Return the [x, y] coordinate for the center point of the cell that contains the specified text.  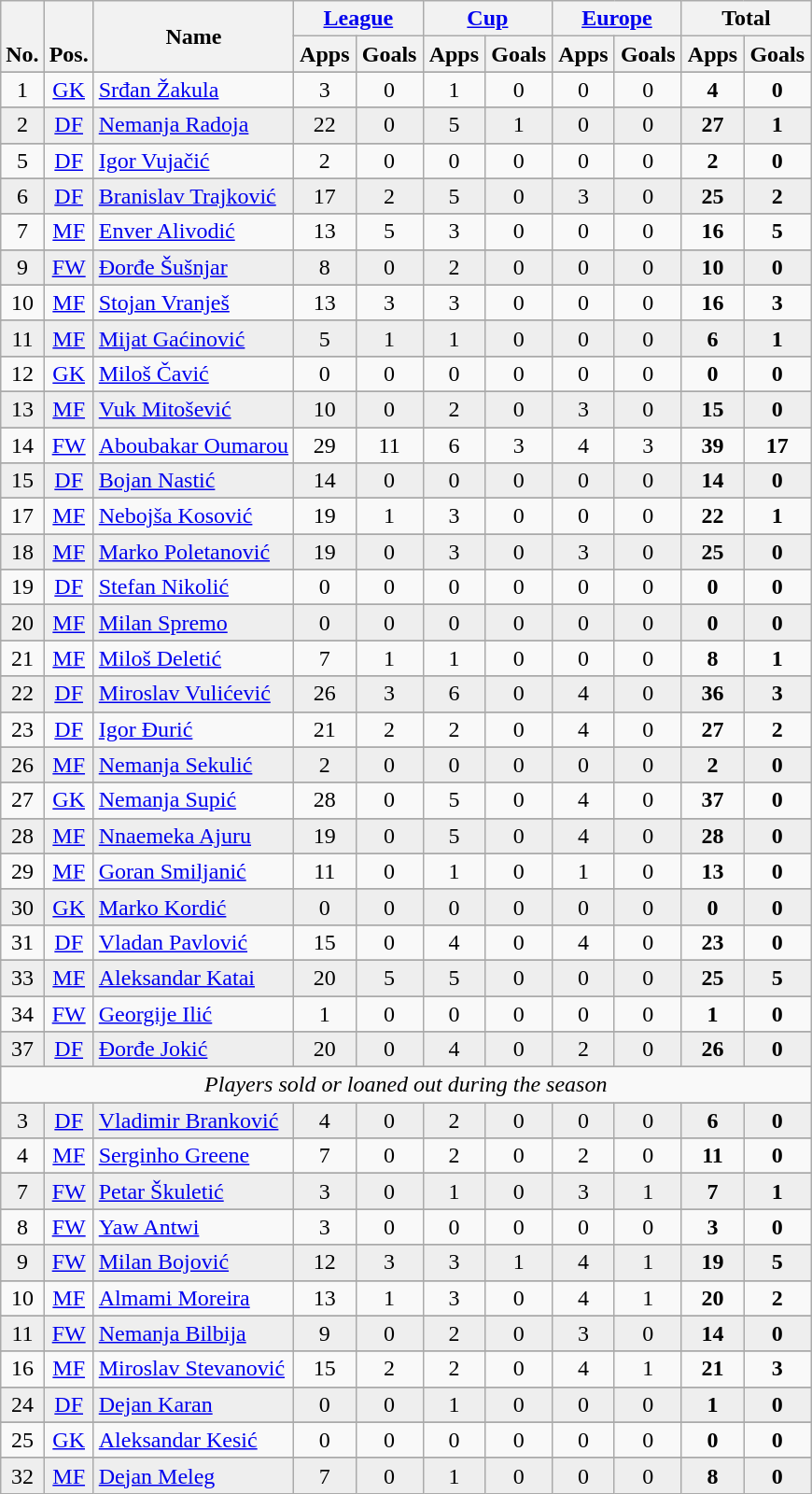
Miroslav Vulićević [193, 694]
Srđan Žakula [193, 90]
Players sold or loaned out during the season [406, 1085]
Dejan Karan [193, 1404]
18 [22, 552]
Cup [487, 19]
Aleksandar Kesić [193, 1440]
Nemanja Radoja [193, 125]
Miloš Čavić [193, 373]
Serginho Greene [193, 1156]
Miroslav Stevanović [193, 1369]
Milan Bojović [193, 1262]
32 [22, 1475]
Dejan Meleg [193, 1475]
Nemanja Bilbija [193, 1333]
Total [747, 19]
33 [22, 978]
Đorđe Šušnjar [193, 267]
Aboubakar Oumarou [193, 445]
Vuk Mitošević [193, 409]
Stefan Nikolić [193, 587]
Pos. [69, 36]
Nnaemeka Ajuru [193, 836]
Stojan Vranješ [193, 303]
Goran Smiljanić [193, 871]
Branislav Trajković [193, 196]
Mijat Gaćinović [193, 338]
Name [193, 36]
Miloš Deletić [193, 658]
Milan Spremo [193, 623]
Almami Moreira [193, 1298]
Nemanja Supić [193, 800]
Georgije Ilić [193, 1013]
Aleksandar Katai [193, 978]
Marko Kordić [193, 907]
24 [22, 1404]
Vladan Pavlović [193, 942]
Petar Škuletić [193, 1191]
Nemanja Sekulić [193, 765]
31 [22, 942]
Europe [618, 19]
Đorđe Jokić [193, 1050]
Enver Alivodić [193, 232]
30 [22, 907]
League [358, 19]
36 [713, 694]
Igor Đurić [193, 729]
39 [713, 445]
Marko Poletanović [193, 552]
34 [22, 1013]
Igor Vujačić [193, 161]
Yaw Antwi [193, 1227]
Vladimir Branković [193, 1120]
No. [22, 36]
Nebojša Kosović [193, 516]
Bojan Nastić [193, 481]
